Determine the (X, Y) coordinate at the center of the cell enclosing the given text.  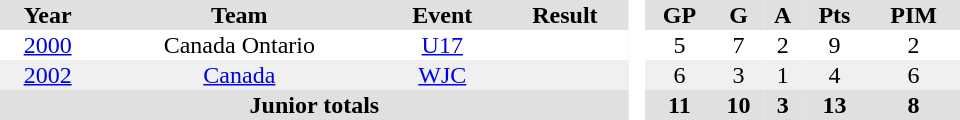
G (738, 15)
Canada Ontario (239, 45)
11 (680, 105)
A (783, 15)
U17 (442, 45)
4 (834, 75)
PIM (914, 15)
WJC (442, 75)
2000 (48, 45)
Pts (834, 15)
5 (680, 45)
Event (442, 15)
1 (783, 75)
13 (834, 105)
Team (239, 15)
Canada (239, 75)
8 (914, 105)
Result (565, 15)
10 (738, 105)
7 (738, 45)
Year (48, 15)
GP (680, 15)
2002 (48, 75)
Junior totals (314, 105)
9 (834, 45)
